Return [x, y] of the center of cell containing provided text 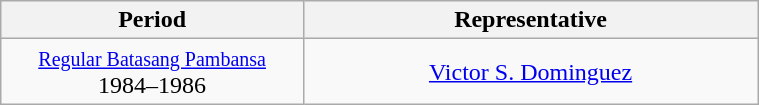
Victor S. Dominguez [530, 72]
Representative [530, 20]
Regular Batasang Pambansa1984–1986 [152, 72]
Period [152, 20]
